Return (x, y) of the center of cell containing provided text 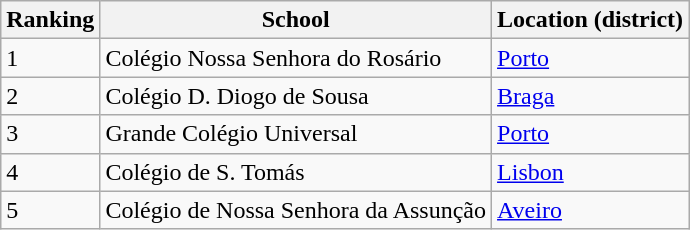
Grande Colégio Universal (296, 134)
Colégio de S. Tomás (296, 172)
Braga (590, 96)
Colégio de Nossa Senhora da Assunção (296, 210)
School (296, 20)
Colégio Nossa Senhora do Rosário (296, 58)
1 (50, 58)
Ranking (50, 20)
Aveiro (590, 210)
5 (50, 210)
Lisbon (590, 172)
3 (50, 134)
2 (50, 96)
Colégio D. Diogo de Sousa (296, 96)
Location (district) (590, 20)
4 (50, 172)
